Capture the cell that displays the provided text and extract its [x, y] central coordinate. 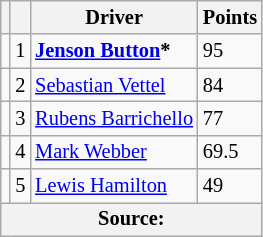
Rubens Barrichello [114, 118]
5 [20, 186]
4 [20, 152]
77 [230, 118]
3 [20, 118]
Sebastian Vettel [114, 85]
Points [230, 17]
1 [20, 51]
84 [230, 85]
Driver [114, 17]
Jenson Button* [114, 51]
Source: [132, 219]
49 [230, 186]
2 [20, 85]
95 [230, 51]
Lewis Hamilton [114, 186]
69.5 [230, 152]
Mark Webber [114, 152]
